Determine the (x, y) coordinate at the center of the cell enclosing the given text.  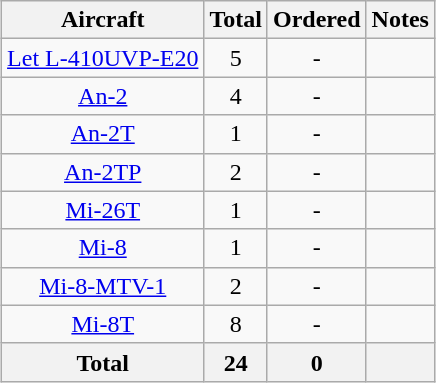
Mi-8 (103, 248)
Aircraft (103, 20)
24 (236, 362)
Mi-8T (103, 324)
Notes (400, 20)
4 (236, 96)
8 (236, 324)
An-2 (103, 96)
Ordered (316, 20)
An-2TP (103, 172)
0 (316, 362)
Mi-8-MTV-1 (103, 286)
Mi-26T (103, 210)
5 (236, 58)
An-2T (103, 134)
Let L-410UVP-E20 (103, 58)
